Extract the (X, Y) coordinate from the center of the cell holding the provided text.  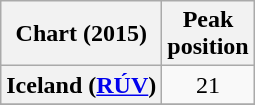
Peak position (208, 34)
Chart (2015) (82, 34)
21 (208, 85)
Iceland (RÚV) (82, 85)
